Search for the cell housing the specified text and yield its (X, Y) center coordinate. 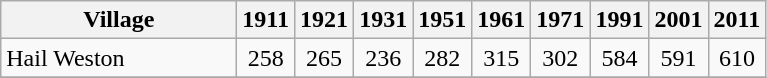
1971 (560, 20)
1951 (442, 20)
2001 (678, 20)
Village (119, 20)
2011 (737, 20)
591 (678, 58)
258 (266, 58)
584 (620, 58)
1911 (266, 20)
1931 (384, 20)
282 (442, 58)
610 (737, 58)
315 (502, 58)
302 (560, 58)
Hail Weston (119, 58)
1921 (324, 20)
265 (324, 58)
1961 (502, 20)
236 (384, 58)
1991 (620, 20)
